Locate the cell with the specified text and output its (X, Y) center coordinate. 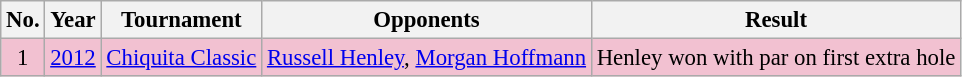
1 (23, 58)
Henley won with par on first extra hole (776, 58)
2012 (73, 58)
Result (776, 20)
Tournament (182, 20)
Russell Henley, Morgan Hoffmann (427, 58)
Opponents (427, 20)
Year (73, 20)
No. (23, 20)
Chiquita Classic (182, 58)
